Find where the given text appears and provide that cell's center as (X, Y) coordinate. 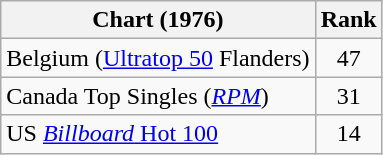
US Billboard Hot 100 (158, 134)
14 (348, 134)
Canada Top Singles (RPM) (158, 96)
Chart (1976) (158, 20)
Belgium (Ultratop 50 Flanders) (158, 58)
47 (348, 58)
31 (348, 96)
Rank (348, 20)
